Identify which cell holds the provided text, then report its (x, y) central coordinate. 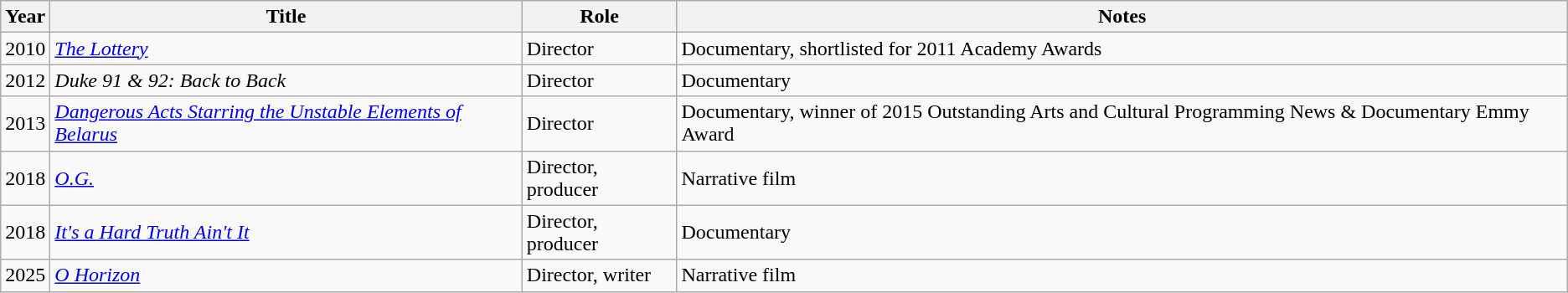
Notes (1122, 17)
The Lottery (286, 49)
Documentary, winner of 2015 Outstanding Arts and Cultural Programming News & Documentary Emmy Award (1122, 124)
Director, writer (600, 275)
Role (600, 17)
2013 (25, 124)
O.G. (286, 177)
It's a Hard Truth Ain't It (286, 233)
2010 (25, 49)
Year (25, 17)
Documentary, shortlisted for 2011 Academy Awards (1122, 49)
Dangerous Acts Starring the Unstable Elements of Belarus (286, 124)
Title (286, 17)
Duke 91 & 92: Back to Back (286, 80)
2012 (25, 80)
2025 (25, 275)
O Horizon (286, 275)
